Output the (x, y) coordinate of the center of the cell containing the given text.  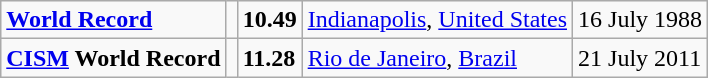
10.49 (270, 20)
World Record (114, 20)
Rio de Janeiro, Brazil (437, 58)
11.28 (270, 58)
Indianapolis, United States (437, 20)
21 July 2011 (640, 58)
CISM World Record (114, 58)
16 July 1988 (640, 20)
